From the cell containing the given text, extract its center point as [x, y] coordinate. 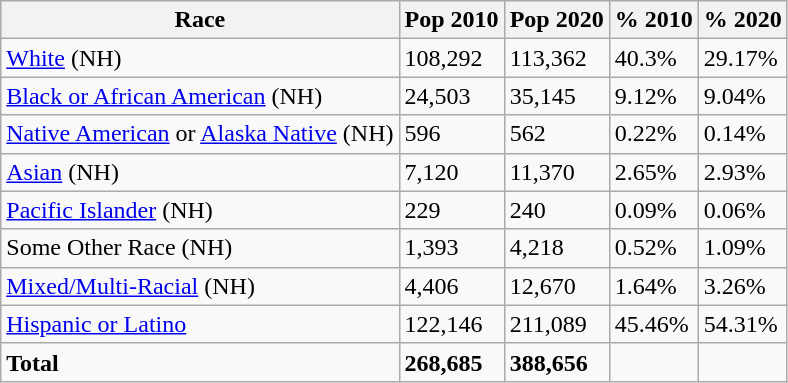
7,120 [452, 172]
0.09% [654, 210]
Pop 2010 [452, 20]
Some Other Race (NH) [200, 248]
1.64% [654, 286]
229 [452, 210]
9.04% [742, 96]
Pacific Islander (NH) [200, 210]
4,218 [556, 248]
24,503 [452, 96]
596 [452, 134]
122,146 [452, 324]
Total [200, 362]
40.3% [654, 58]
Asian (NH) [200, 172]
0.52% [654, 248]
Hispanic or Latino [200, 324]
0.14% [742, 134]
388,656 [556, 362]
Native American or Alaska Native (NH) [200, 134]
% 2020 [742, 20]
211,089 [556, 324]
Mixed/Multi-Racial (NH) [200, 286]
Black or African American (NH) [200, 96]
0.06% [742, 210]
Pop 2020 [556, 20]
4,406 [452, 286]
White (NH) [200, 58]
240 [556, 210]
2.65% [654, 172]
113,362 [556, 58]
108,292 [452, 58]
268,685 [452, 362]
3.26% [742, 286]
% 2010 [654, 20]
11,370 [556, 172]
12,670 [556, 286]
1,393 [452, 248]
2.93% [742, 172]
54.31% [742, 324]
1.09% [742, 248]
9.12% [654, 96]
45.46% [654, 324]
562 [556, 134]
0.22% [654, 134]
29.17% [742, 58]
Race [200, 20]
35,145 [556, 96]
